Detect which cell encompasses the target text, then output its [x, y] center coordinate. 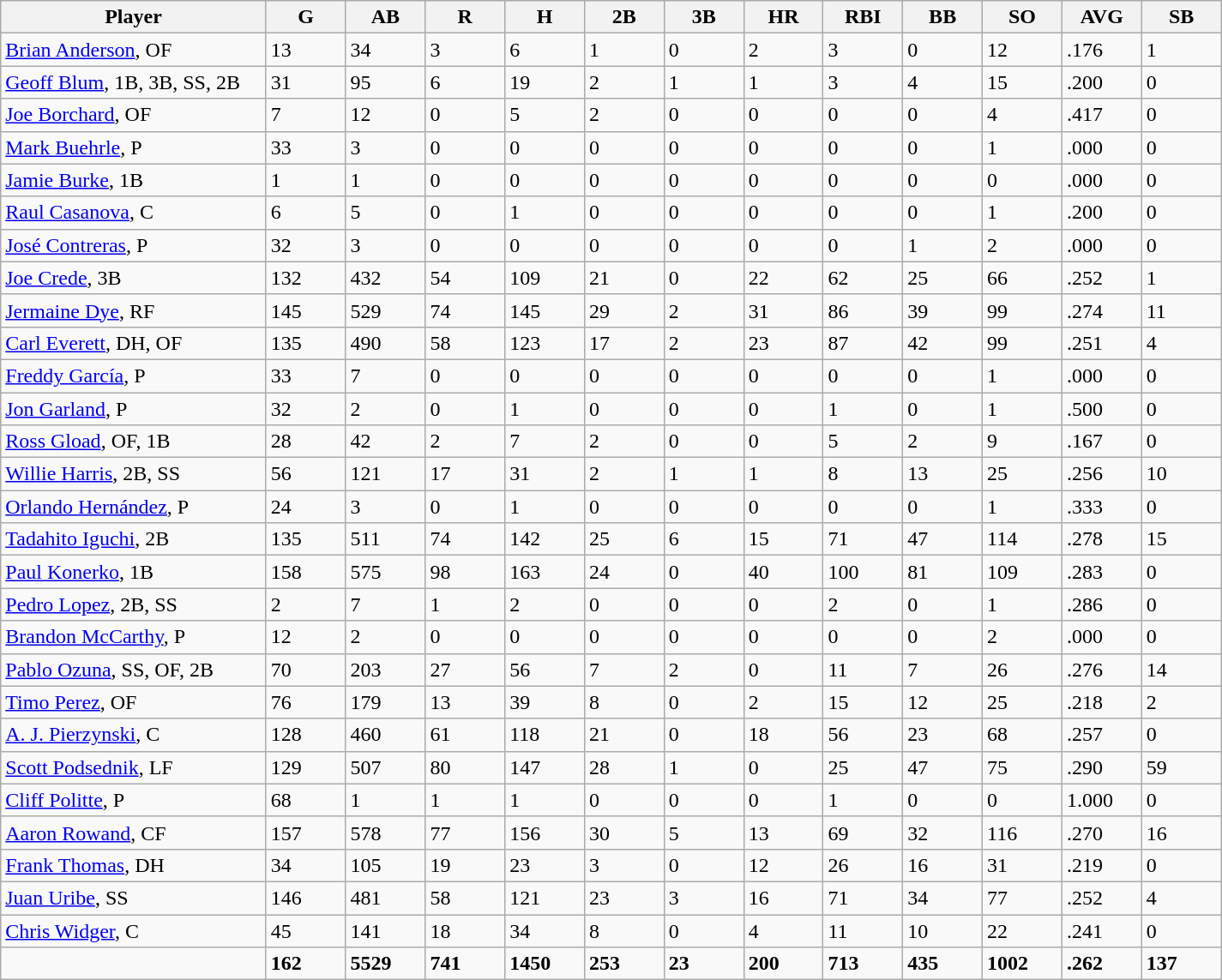
29 [624, 310]
253 [624, 964]
Orlando Hernández, P [134, 507]
.167 [1101, 442]
A. J. Pierzynski, C [134, 735]
132 [305, 278]
.257 [1101, 735]
54 [465, 278]
Ross Gload, OF, 1B [134, 442]
Aaron Rowand, CF [134, 833]
147 [545, 767]
AB [386, 17]
80 [465, 767]
.333 [1101, 507]
45 [305, 930]
Scott Podsednik, LF [134, 767]
Jon Garland, P [134, 409]
116 [1022, 833]
86 [863, 310]
81 [943, 572]
.218 [1101, 702]
BB [943, 17]
Paul Konerko, 1B [134, 572]
Player [134, 17]
Timo Perez, OF [134, 702]
Juan Uribe, SS [134, 898]
Freddy García, P [134, 376]
435 [943, 964]
95 [386, 82]
490 [386, 343]
.417 [1101, 115]
100 [863, 572]
3B [703, 17]
59 [1182, 767]
1002 [1022, 964]
163 [545, 572]
Jermaine Dye, RF [134, 310]
460 [386, 735]
Pedro Lopez, 2B, SS [134, 604]
.278 [1101, 539]
114 [1022, 539]
2B [624, 17]
70 [305, 670]
.283 [1101, 572]
.286 [1101, 604]
.500 [1101, 409]
741 [465, 964]
Joe Crede, 3B [134, 278]
.176 [1101, 50]
Brandon McCarthy, P [134, 637]
158 [305, 572]
AVG [1101, 17]
481 [386, 898]
.219 [1101, 865]
1.000 [1101, 800]
.251 [1101, 343]
R [465, 17]
Chris Widger, C [134, 930]
5529 [386, 964]
G [305, 17]
432 [386, 278]
RBI [863, 17]
76 [305, 702]
507 [386, 767]
118 [545, 735]
66 [1022, 278]
Cliff Politte, P [134, 800]
SB [1182, 17]
511 [386, 539]
62 [863, 278]
.256 [1101, 474]
179 [386, 702]
Tadahito Iguchi, 2B [134, 539]
Joe Borchard, OF [134, 115]
98 [465, 572]
578 [386, 833]
61 [465, 735]
203 [386, 670]
Geoff Blum, 1B, 3B, SS, 2B [134, 82]
30 [624, 833]
José Contreras, P [134, 245]
137 [1182, 964]
Willie Harris, 2B, SS [134, 474]
69 [863, 833]
Raul Casanova, C [134, 213]
123 [545, 343]
SO [1022, 17]
87 [863, 343]
Jamie Burke, 1B [134, 180]
Carl Everett, DH, OF [134, 343]
575 [386, 572]
.262 [1101, 964]
14 [1182, 670]
156 [545, 833]
142 [545, 539]
Frank Thomas, DH [134, 865]
129 [305, 767]
9 [1022, 442]
H [545, 17]
Pablo Ozuna, SS, OF, 2B [134, 670]
75 [1022, 767]
.270 [1101, 833]
HR [784, 17]
128 [305, 735]
141 [386, 930]
1450 [545, 964]
.290 [1101, 767]
713 [863, 964]
157 [305, 833]
529 [386, 310]
.274 [1101, 310]
105 [386, 865]
146 [305, 898]
.276 [1101, 670]
Brian Anderson, OF [134, 50]
27 [465, 670]
Mark Buehrle, P [134, 147]
200 [784, 964]
.241 [1101, 930]
162 [305, 964]
40 [784, 572]
